Identify which cell holds the provided text, then report its (X, Y) central coordinate. 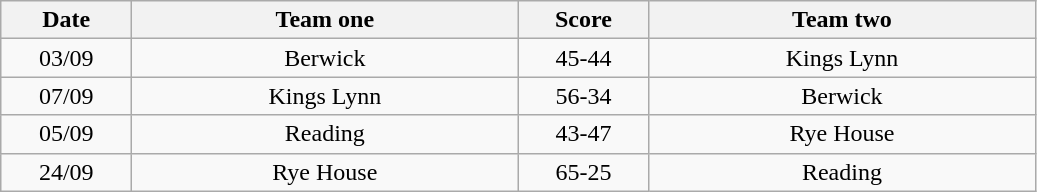
Team two (842, 20)
45-44 (584, 58)
Date (66, 20)
24/09 (66, 172)
Score (584, 20)
Team one (325, 20)
43-47 (584, 134)
07/09 (66, 96)
05/09 (66, 134)
65-25 (584, 172)
03/09 (66, 58)
56-34 (584, 96)
